Scan for the cell matching the given text and deliver its (X, Y) coordinate at center. 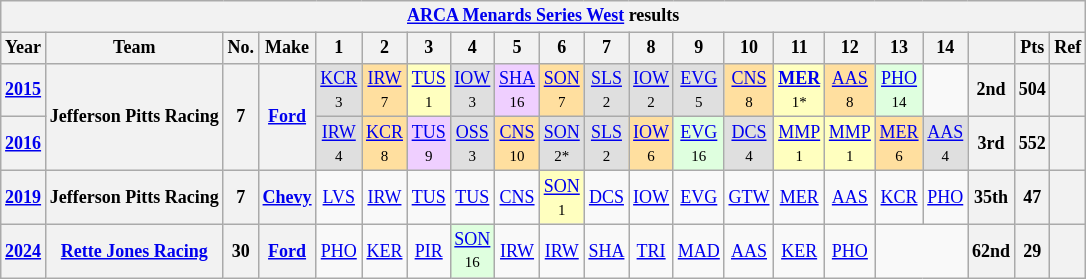
SON2* (562, 144)
AAS8 (850, 90)
EVG5 (698, 90)
10 (749, 48)
PIR (428, 251)
MER6 (899, 144)
SON7 (562, 90)
8 (652, 48)
12 (850, 48)
GTW (749, 197)
MER1* (800, 90)
2nd (992, 90)
OSS3 (472, 144)
AAS4 (946, 144)
IRW4 (339, 144)
Make (287, 48)
4 (472, 48)
DCS (606, 197)
LVS (339, 197)
IOW6 (652, 144)
MER (800, 197)
No. (240, 48)
Chevy (287, 197)
2024 (24, 251)
DCS4 (749, 144)
552 (1032, 144)
13 (899, 48)
Team (134, 48)
29 (1032, 251)
CNS (518, 197)
CNS8 (749, 90)
IOW3 (472, 90)
IOW (652, 197)
Rette Jones Racing (134, 251)
62nd (992, 251)
2015 (24, 90)
TRI (652, 251)
2 (385, 48)
3rd (992, 144)
Ref (1068, 48)
6 (562, 48)
504 (1032, 90)
Year (24, 48)
SHA16 (518, 90)
KCR3 (339, 90)
TUS9 (428, 144)
MAD (698, 251)
CNS10 (518, 144)
KCR (899, 197)
KCR8 (385, 144)
TUS1 (428, 90)
5 (518, 48)
PHO14 (899, 90)
Pts (1032, 48)
EVG (698, 197)
3 (428, 48)
SON16 (472, 251)
1 (339, 48)
IRW7 (385, 90)
30 (240, 251)
EVG16 (698, 144)
IOW2 (652, 90)
SON1 (562, 197)
2016 (24, 144)
SHA (606, 251)
14 (946, 48)
9 (698, 48)
47 (1032, 197)
35th (992, 197)
ARCA Menards Series West results (544, 16)
2019 (24, 197)
11 (800, 48)
